Return (X, Y) of the center of cell containing provided text 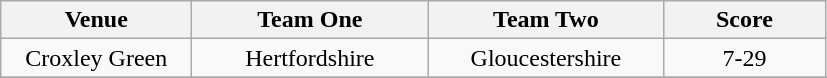
Croxley Green (96, 58)
Hertfordshire (310, 58)
Team Two (546, 20)
7-29 (744, 58)
Team One (310, 20)
Score (744, 20)
Venue (96, 20)
Gloucestershire (546, 58)
